Extract the [x, y] coordinate from the center of the cell holding the provided text.  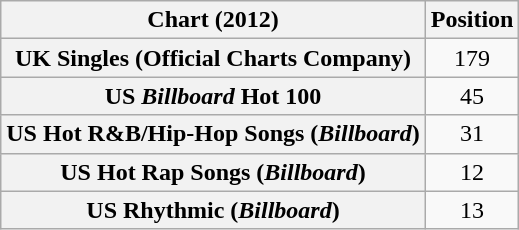
US Billboard Hot 100 [213, 96]
12 [472, 172]
31 [472, 134]
Chart (2012) [213, 20]
US Rhythmic (Billboard) [213, 210]
Position [472, 20]
US Hot R&B/Hip-Hop Songs (Billboard) [213, 134]
US Hot Rap Songs (Billboard) [213, 172]
45 [472, 96]
UK Singles (Official Charts Company) [213, 58]
179 [472, 58]
13 [472, 210]
